Return the (x, y) coordinate for the center point of the cell that contains the specified text.  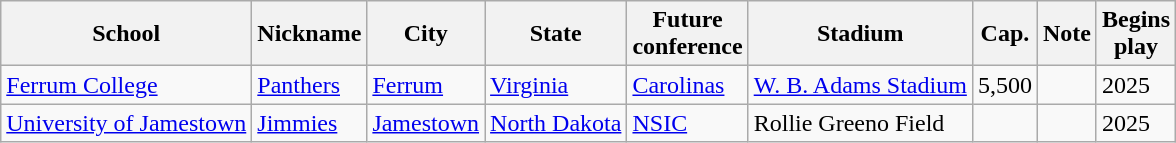
Ferrum College (126, 85)
Panthers (310, 85)
Jamestown (426, 123)
Beginsplay (1136, 34)
Note (1066, 34)
Stadium (860, 34)
5,500 (1004, 85)
Carolinas (688, 85)
Rollie Greeno Field (860, 123)
Jimmies (310, 123)
W. B. Adams Stadium (860, 85)
NSIC (688, 123)
Virginia (556, 85)
Nickname (310, 34)
City (426, 34)
Cap. (1004, 34)
University of Jamestown (126, 123)
School (126, 34)
North Dakota (556, 123)
Futureconference (688, 34)
Ferrum (426, 85)
State (556, 34)
